Identify which cell holds the provided text, then report its (X, Y) central coordinate. 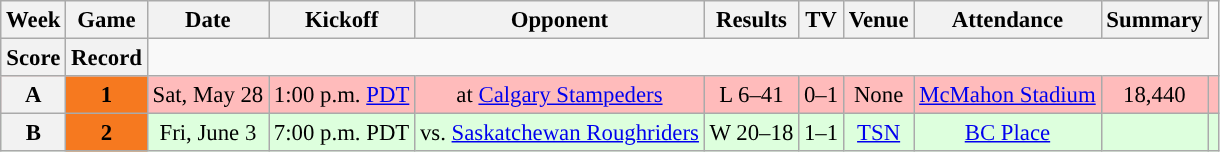
Opponent (560, 20)
None (878, 95)
Fri, June 3 (208, 133)
L 6–41 (751, 95)
TSN (878, 133)
Week (34, 20)
18,440 (1154, 95)
1–1 (822, 133)
1 (106, 95)
1:00 p.m. PDT (342, 95)
Results (751, 20)
Score (34, 58)
Venue (878, 20)
2 (106, 133)
Sat, May 28 (208, 95)
Attendance (1008, 20)
7:00 p.m. PDT (342, 133)
Game (106, 20)
at Calgary Stampeders (560, 95)
B (34, 133)
BC Place (1008, 133)
Date (208, 20)
A (34, 95)
TV (822, 20)
vs. Saskatchewan Roughriders (560, 133)
Summary (1154, 20)
0–1 (822, 95)
Record (106, 58)
W 20–18 (751, 133)
Kickoff (342, 20)
McMahon Stadium (1008, 95)
